Output the [X, Y] coordinate of the center of the cell containing the given text.  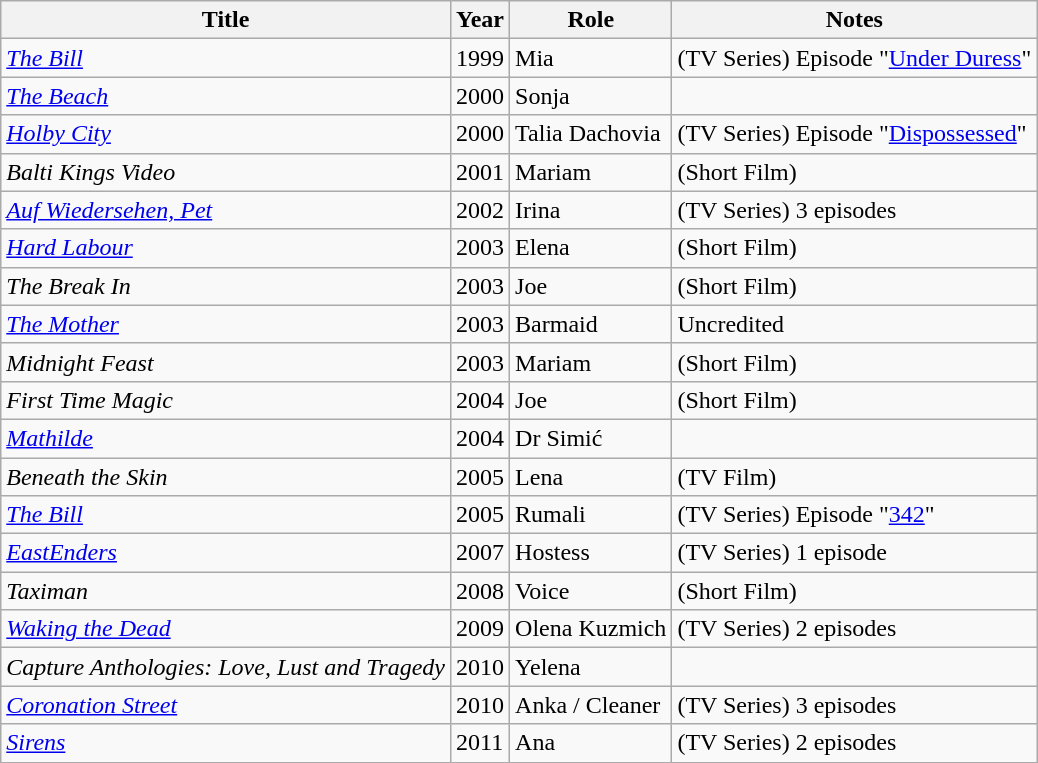
2008 [480, 591]
Holby City [226, 134]
Rumali [591, 515]
(TV Series) Episode "342" [854, 515]
2001 [480, 172]
Capture Anthologies: Love, Lust and Tragedy [226, 667]
Midnight Feast [226, 362]
(TV Series) 1 episode [854, 553]
Mia [591, 58]
Lena [591, 477]
Irina [591, 210]
Anka / Cleaner [591, 705]
(TV Series) Episode "Dispossessed" [854, 134]
Mathilde [226, 438]
2002 [480, 210]
Balti Kings Video [226, 172]
Beneath the Skin [226, 477]
Notes [854, 20]
1999 [480, 58]
Title [226, 20]
Ana [591, 743]
Yelena [591, 667]
Taximan [226, 591]
Hostess [591, 553]
Sirens [226, 743]
Dr Simić [591, 438]
Olena Kuzmich [591, 629]
2009 [480, 629]
Elena [591, 248]
Coronation Street [226, 705]
Role [591, 20]
2007 [480, 553]
Barmaid [591, 324]
Voice [591, 591]
The Break In [226, 286]
(TV Film) [854, 477]
Uncredited [854, 324]
First Time Magic [226, 400]
Year [480, 20]
The Mother [226, 324]
Waking the Dead [226, 629]
Sonja [591, 96]
Auf Wiedersehen, Pet [226, 210]
2011 [480, 743]
The Beach [226, 96]
Hard Labour [226, 248]
Talia Dachovia [591, 134]
(TV Series) Episode "Under Duress" [854, 58]
EastEnders [226, 553]
